Return (x, y) of the center of cell containing provided text 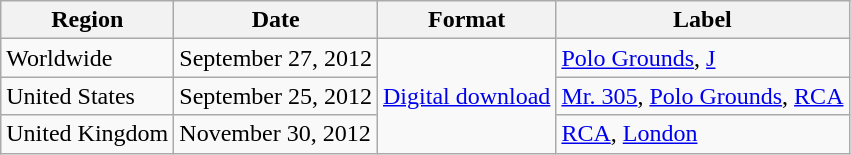
United Kingdom (88, 134)
RCA, London (702, 134)
Mr. 305, Polo Grounds, RCA (702, 96)
Region (88, 20)
November 30, 2012 (276, 134)
Worldwide (88, 58)
Label (702, 20)
Format (467, 20)
Digital download (467, 96)
Date (276, 20)
Polo Grounds, J (702, 58)
September 25, 2012 (276, 96)
September 27, 2012 (276, 58)
United States (88, 96)
